Detect which cell encompasses the target text, then output its (x, y) center coordinate. 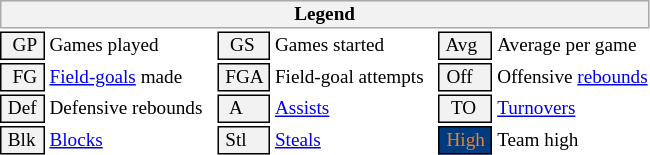
GP (22, 46)
Games started (354, 46)
TO (466, 108)
Assists (354, 108)
Games played (131, 46)
Turnovers (573, 108)
Average per game (573, 46)
Steals (354, 140)
Defensive rebounds (131, 108)
Team high (573, 140)
Off (466, 77)
Legend (324, 14)
Field-goal attempts (354, 77)
High (466, 140)
Blocks (131, 140)
GS (244, 46)
Avg (466, 46)
FG (22, 77)
Blk (22, 140)
FGA (244, 77)
Stl (244, 140)
A (244, 108)
Def (22, 108)
Field-goals made (131, 77)
Offensive rebounds (573, 77)
